Search for the cell housing the specified text and yield its (x, y) center coordinate. 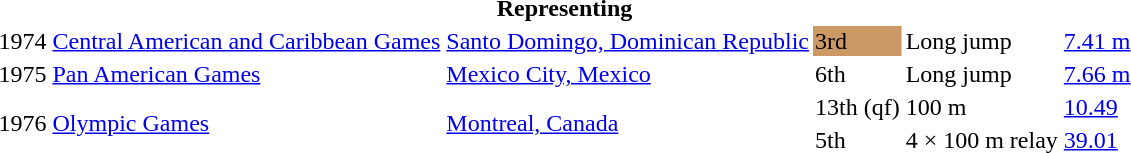
3rd (857, 41)
Mexico City, Mexico (628, 74)
6th (857, 74)
100 m (982, 107)
Santo Domingo, Dominican Republic (628, 41)
13th (qf) (857, 107)
Pan American Games (246, 74)
Central American and Caribbean Games (246, 41)
